Provide the [x, y] coordinate of the cell's center where the given text is located.  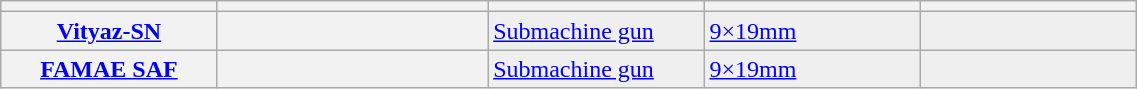
FAMAE SAF [109, 69]
Vityaz-SN [109, 31]
